Extract the (X, Y) coordinate from the center of the cell holding the provided text.  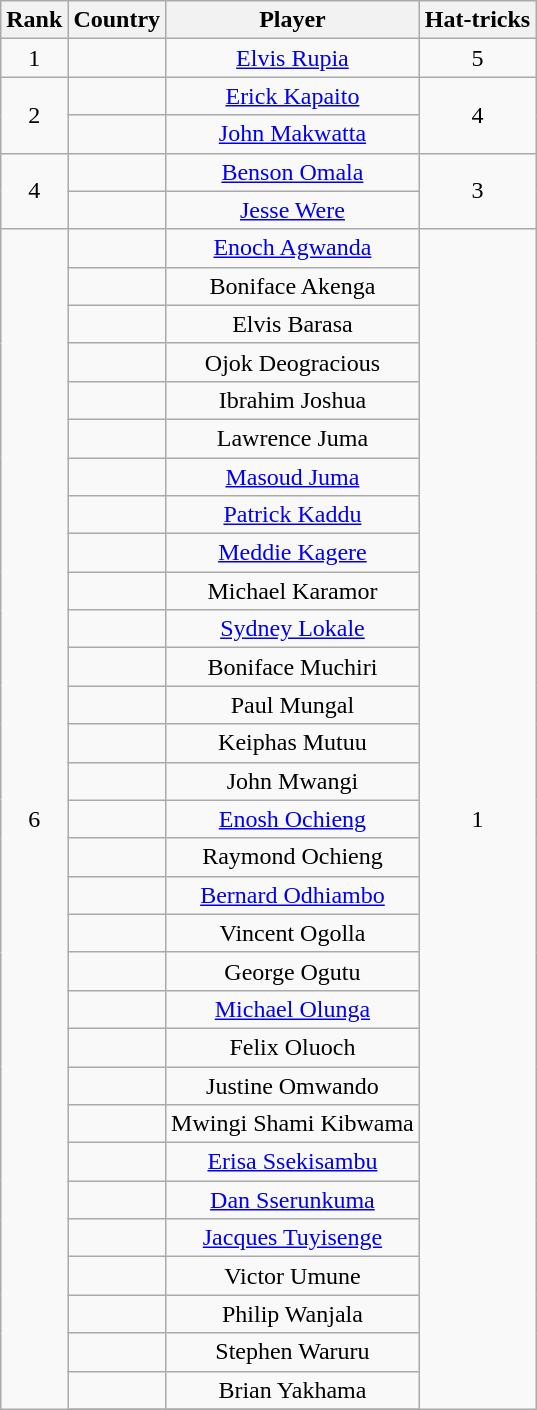
Keiphas Mutuu (293, 743)
Ibrahim Joshua (293, 400)
Jacques Tuyisenge (293, 1238)
Enoch Agwanda (293, 248)
Mwingi Shami Kibwama (293, 1124)
Player (293, 20)
Elvis Barasa (293, 324)
Raymond Ochieng (293, 857)
Country (117, 20)
Boniface Akenga (293, 286)
Lawrence Juma (293, 438)
Meddie Kagere (293, 553)
Elvis Rupia (293, 58)
Michael Karamor (293, 591)
George Ogutu (293, 971)
Felix Oluoch (293, 1047)
Jesse Were (293, 210)
Benson Omala (293, 172)
Bernard Odhiambo (293, 895)
Rank (34, 20)
Philip Wanjala (293, 1314)
Paul Mungal (293, 705)
Hat-tricks (477, 20)
Masoud Juma (293, 477)
Vincent Ogolla (293, 933)
John Makwatta (293, 134)
Victor Umune (293, 1276)
3 (477, 191)
Stephen Waruru (293, 1352)
Justine Omwando (293, 1085)
2 (34, 115)
Erisa Ssekisambu (293, 1162)
Sydney Lokale (293, 629)
Ojok Deogracious (293, 362)
Michael Olunga (293, 1009)
Brian Yakhama (293, 1390)
Dan Sserunkuma (293, 1200)
Enosh Ochieng (293, 819)
Erick Kapaito (293, 96)
5 (477, 58)
John Mwangi (293, 781)
Boniface Muchiri (293, 667)
6 (34, 819)
Patrick Kaddu (293, 515)
